Detect which cell encompasses the target text, then output its [x, y] center coordinate. 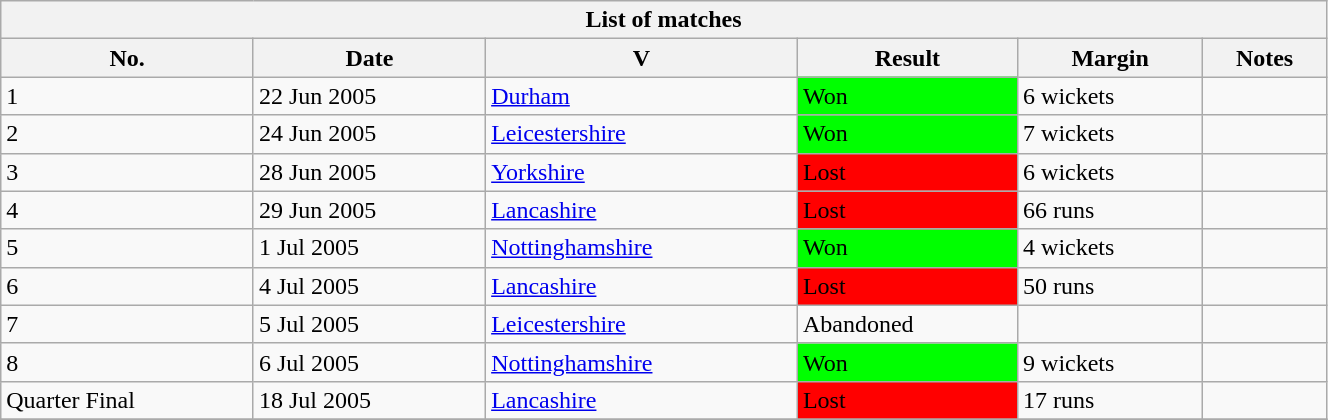
3 [128, 172]
V [642, 58]
6 Jul 2005 [369, 362]
4 wickets [1110, 248]
9 wickets [1110, 362]
Result [907, 58]
50 runs [1110, 286]
7 wickets [1110, 134]
28 Jun 2005 [369, 172]
5 Jul 2005 [369, 324]
2 [128, 134]
1 Jul 2005 [369, 248]
17 runs [1110, 400]
Date [369, 58]
Abandoned [907, 324]
24 Jun 2005 [369, 134]
29 Jun 2005 [369, 210]
Durham [642, 96]
No. [128, 58]
5 [128, 248]
18 Jul 2005 [369, 400]
8 [128, 362]
4 Jul 2005 [369, 286]
Margin [1110, 58]
22 Jun 2005 [369, 96]
6 [128, 286]
Yorkshire [642, 172]
1 [128, 96]
List of matches [664, 20]
Quarter Final [128, 400]
4 [128, 210]
Notes [1265, 58]
66 runs [1110, 210]
7 [128, 324]
